Capture the cell that displays the provided text and extract its (x, y) central coordinate. 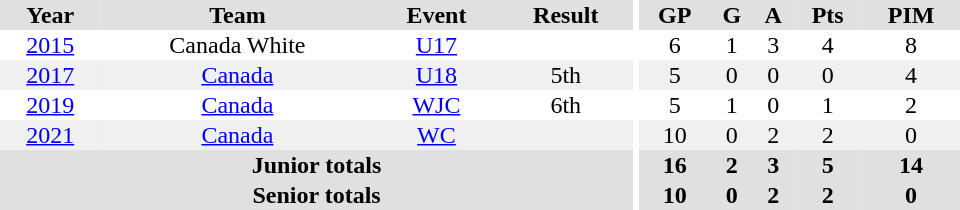
Junior totals (316, 165)
5th (566, 75)
6 (675, 45)
6th (566, 105)
U18 (436, 75)
Event (436, 15)
U17 (436, 45)
14 (911, 165)
WJC (436, 105)
Pts (828, 15)
8 (911, 45)
G (732, 15)
2017 (50, 75)
PIM (911, 15)
2015 (50, 45)
WC (436, 135)
Canada White (237, 45)
2021 (50, 135)
16 (675, 165)
Result (566, 15)
A (773, 15)
2019 (50, 105)
Team (237, 15)
Year (50, 15)
GP (675, 15)
Senior totals (316, 195)
